Provide the (X, Y) coordinate of the cell's center where the given text is located.  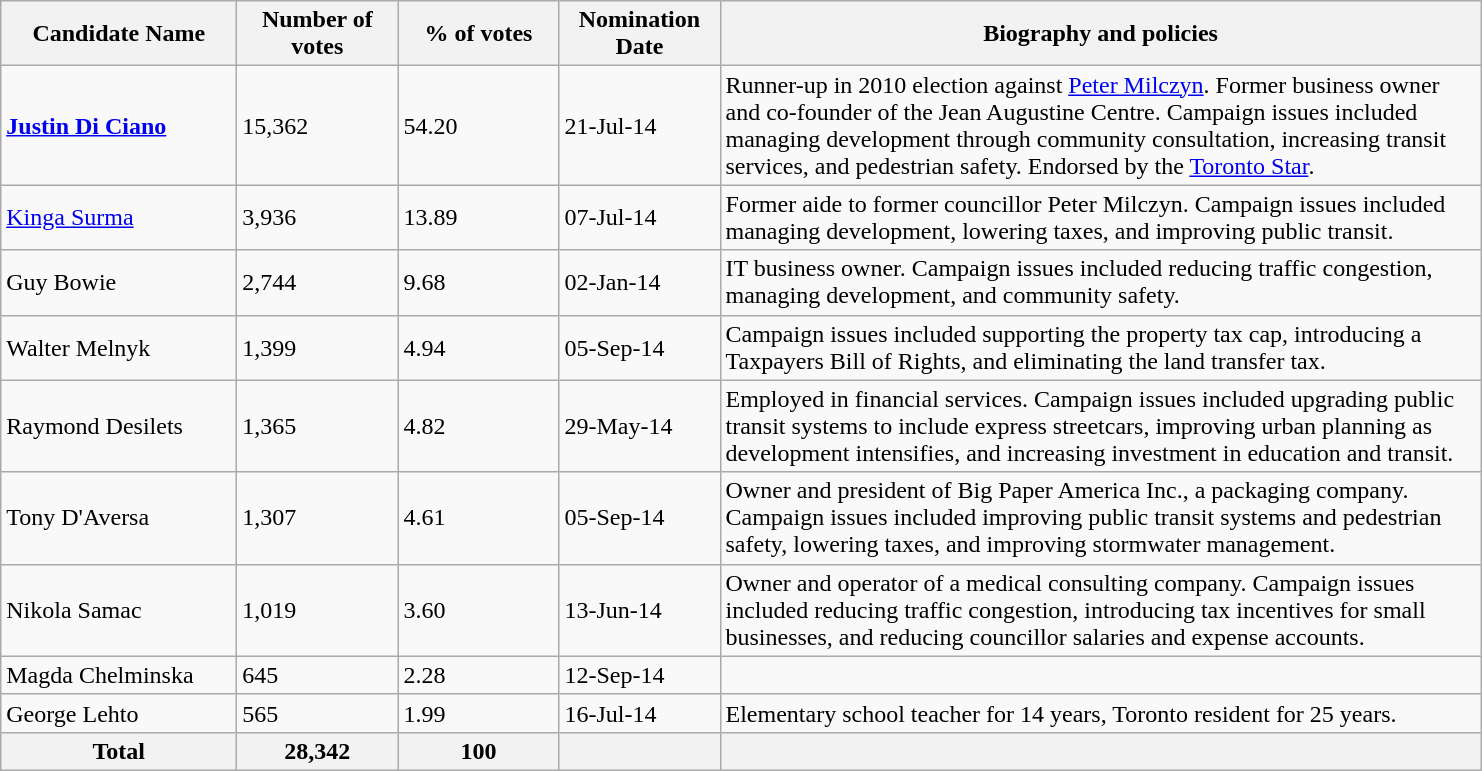
1,365 (318, 426)
2,744 (318, 282)
Elementary school teacher for 14 years, Toronto resident for 25 years. (1100, 713)
Raymond Desilets (119, 426)
% of votes (478, 34)
Former aide to former councillor Peter Milczyn. Campaign issues included managing development, lowering taxes, and improving public transit. (1100, 218)
2.28 (478, 675)
Campaign issues included supporting the property tax cap, introducing a Taxpayers Bill of Rights, and eliminating the land transfer tax. (1100, 348)
1,399 (318, 348)
16-Jul-14 (640, 713)
3,936 (318, 218)
1.99 (478, 713)
29-May-14 (640, 426)
IT business owner. Campaign issues included reducing traffic congestion, managing development, and community safety. (1100, 282)
02-Jan-14 (640, 282)
4.82 (478, 426)
54.20 (478, 126)
Nikola Samac (119, 610)
13-Jun-14 (640, 610)
Tony D'Aversa (119, 518)
645 (318, 675)
Justin Di Ciano (119, 126)
13.89 (478, 218)
9.68 (478, 282)
Biography and policies (1100, 34)
George Lehto (119, 713)
21-Jul-14 (640, 126)
4.94 (478, 348)
1,307 (318, 518)
Kinga Surma (119, 218)
Total (119, 751)
15,362 (318, 126)
28,342 (318, 751)
07-Jul-14 (640, 218)
4.61 (478, 518)
Nomination Date (640, 34)
1,019 (318, 610)
Candidate Name (119, 34)
12-Sep-14 (640, 675)
100 (478, 751)
Magda Chelminska (119, 675)
Guy Bowie (119, 282)
Walter Melnyk (119, 348)
565 (318, 713)
Number of votes (318, 34)
3.60 (478, 610)
